Detect which cell encompasses the target text, then output its [X, Y] center coordinate. 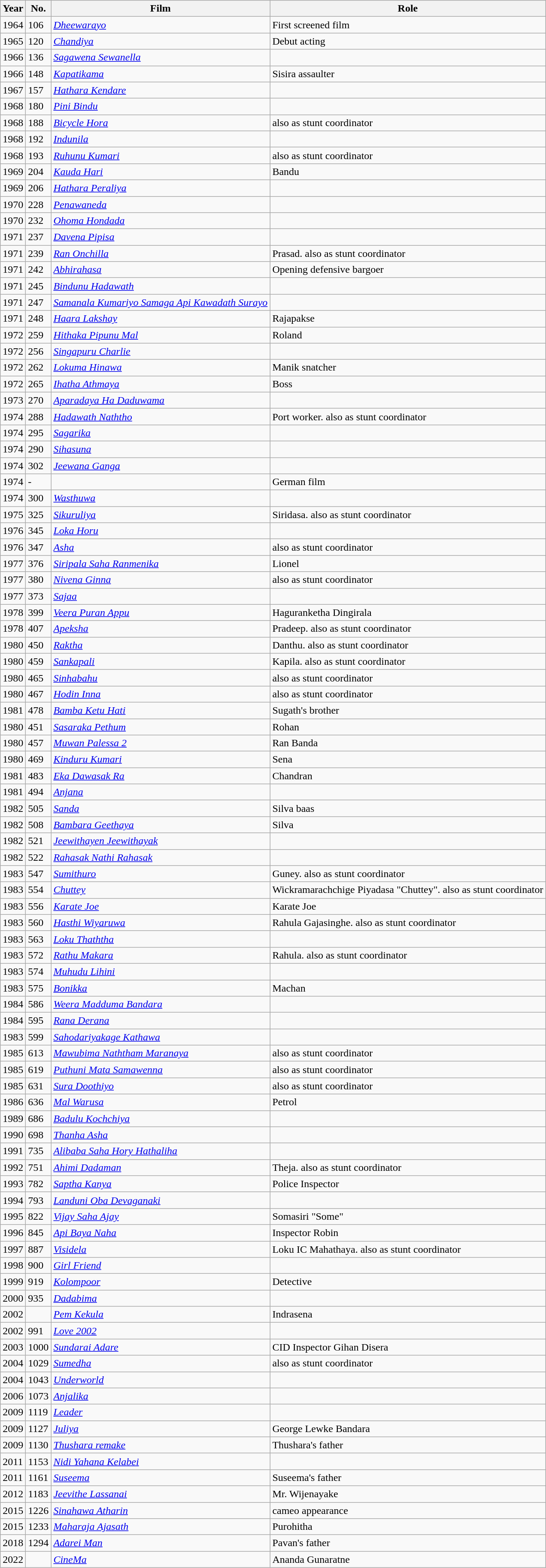
1999 [13, 1282]
1153 [39, 1461]
505 [39, 808]
556 [39, 906]
Kauda Hari [161, 172]
Year [13, 9]
845 [39, 1233]
2006 [13, 1396]
Wickramarachchige Piyadasa "Chuttey". also as stunt coordinator [408, 890]
Sura Doothiyo [161, 1086]
245 [39, 286]
459 [39, 661]
Puthuni Mata Samawenna [161, 1070]
1119 [39, 1412]
Hithaka Pipunu Mal [161, 335]
Apeksha [161, 629]
Eka Dawasak Ra [161, 776]
1294 [39, 1543]
Rajapakse [408, 319]
Indrasena [408, 1315]
Suseema [161, 1478]
Somasiri "Some" [408, 1216]
Samanala Kumariyo Samaga Api Kawadath Surayo [161, 302]
467 [39, 694]
Bamba Ketu Hati [161, 710]
Maharaja Ajasath [161, 1527]
1161 [39, 1478]
Jeewithayen Jeewithayak [161, 841]
Prasad. also as stunt coordinator [408, 253]
Vijay Saha Ajay [161, 1216]
Davena Pipisa [161, 237]
Saptha Kanya [161, 1184]
Purohitha [408, 1527]
457 [39, 743]
Api Baya Naha [161, 1233]
636 [39, 1102]
Underworld [161, 1380]
407 [39, 629]
Bambara Geethaya [161, 825]
Chandiya [161, 41]
Dheewarayo [161, 25]
Petrol [408, 1102]
1073 [39, 1396]
Singapuru Charlie [161, 351]
Ran Banda [408, 743]
120 [39, 41]
Loka Horu [161, 531]
Adarei Man [161, 1543]
Sikuruliya [161, 515]
Sinhabahu [161, 678]
Hasthi Wiyaruwa [161, 923]
Pini Bindu [161, 106]
Asha [161, 547]
735 [39, 1151]
Sajaa [161, 596]
Manik snatcher [408, 368]
Rana Derana [161, 1021]
Pavan's father [408, 1543]
900 [39, 1266]
325 [39, 515]
302 [39, 465]
Penawaneda [161, 205]
CineMa [161, 1559]
547 [39, 874]
Ihatha Athmaya [161, 384]
Inspector Robin [408, 1233]
German film [408, 482]
Rohan [408, 727]
Raktha [161, 645]
Anjana [161, 792]
Landuni Oba Devaganaki [161, 1200]
Rathu Makara [161, 955]
CID Inspector Gihan Disera [408, 1347]
Alibaba Saha Hory Hathaliha [161, 1151]
248 [39, 319]
751 [39, 1167]
Thushara remake [161, 1445]
Muhudu Lihini [161, 971]
Boss [408, 384]
Mal Warusa [161, 1102]
Kapila. also as stunt coordinator [408, 661]
Kolompoor [161, 1282]
478 [39, 710]
Silva [408, 825]
522 [39, 857]
106 [39, 25]
256 [39, 351]
Rahula. also as stunt coordinator [408, 955]
Love 2002 [161, 1331]
782 [39, 1184]
Bandu [408, 172]
Mr. Wijenayake [408, 1494]
631 [39, 1086]
Pem Kekula [161, 1315]
574 [39, 971]
Chandran [408, 776]
1989 [13, 1119]
1996 [13, 1233]
Ahimi Dadaman [161, 1167]
Theja. also as stunt coordinator [408, 1167]
Sankapali [161, 661]
206 [39, 188]
237 [39, 237]
290 [39, 449]
George Lewke Bandara [408, 1429]
1993 [13, 1184]
Leader [161, 1412]
Nivena Ginna [161, 580]
Sundarai Adare [161, 1347]
Sumedha [161, 1363]
822 [39, 1216]
586 [39, 1004]
Kapatikama [161, 74]
1995 [13, 1216]
Thanha Asha [161, 1135]
563 [39, 939]
399 [39, 612]
Sagawena Sewanella [161, 57]
239 [39, 253]
Anjalika [161, 1396]
572 [39, 955]
380 [39, 580]
Guney. also as stunt coordinator [408, 874]
Loku IC Mahathaya. also as stunt coordinator [408, 1249]
1975 [13, 515]
Jeewana Ganga [161, 465]
698 [39, 1135]
Siridasa. also as stunt coordinator [408, 515]
Chuttey [161, 890]
Hathara Kendare [161, 90]
919 [39, 1282]
347 [39, 547]
2022 [13, 1559]
Sena [408, 760]
887 [39, 1249]
Veera Puran Appu [161, 612]
192 [39, 139]
1990 [13, 1135]
Suseema's father [408, 1478]
232 [39, 221]
Weera Madduma Bandara [161, 1004]
Ran Onchilla [161, 253]
Danthu. also as stunt coordinator [408, 645]
Sinahawa Atharin [161, 1510]
Film [161, 9]
1967 [13, 90]
1127 [39, 1429]
991 [39, 1331]
300 [39, 498]
575 [39, 988]
No. [39, 9]
1992 [13, 1167]
Hodin Inna [161, 694]
Indunila [161, 139]
376 [39, 564]
Visidela [161, 1249]
373 [39, 596]
Bicycle Hora [161, 123]
2000 [13, 1298]
Aparadaya Ha Daduwama [161, 400]
Police Inspector [408, 1184]
686 [39, 1119]
Pradeep. also as stunt coordinator [408, 629]
619 [39, 1070]
508 [39, 825]
136 [39, 57]
Silva baas [408, 808]
Mawubima Naththam Maranaya [161, 1053]
Badulu Kochchiya [161, 1119]
1973 [13, 400]
Bonikka [161, 988]
1233 [39, 1527]
Juliya [161, 1429]
148 [39, 74]
451 [39, 727]
270 [39, 400]
262 [39, 368]
Muwan Palessa 2 [161, 743]
Siripala Saha Ranmenika [161, 564]
cameo appearance [408, 1510]
521 [39, 841]
595 [39, 1021]
1965 [13, 41]
Hathara Peraliya [161, 188]
1183 [39, 1494]
Detective [408, 1282]
193 [39, 155]
Roland [408, 335]
242 [39, 270]
Sihasuna [161, 449]
188 [39, 123]
935 [39, 1298]
Port worker. also as stunt coordinator [408, 416]
Thushara's father [408, 1445]
Sumithuro [161, 874]
554 [39, 890]
1029 [39, 1363]
180 [39, 106]
2012 [13, 1494]
Haara Lakshay [161, 319]
First screened film [408, 25]
450 [39, 645]
1986 [13, 1102]
157 [39, 90]
1998 [13, 1266]
Debut acting [408, 41]
Sugath's brother [408, 710]
Machan [408, 988]
Sahodariyakage Kathawa [161, 1037]
2018 [13, 1543]
1994 [13, 1200]
483 [39, 776]
1130 [39, 1445]
Lokuma Hinawa [161, 368]
613 [39, 1053]
Abhirahasa [161, 270]
Loku Thaththa [161, 939]
Opening defensive bargoer [408, 270]
Ruhunu Kumari [161, 155]
1991 [13, 1151]
247 [39, 302]
Kinduru Kumari [161, 760]
Girl Friend [161, 1266]
Hadawath Naththo [161, 416]
Sagarika [161, 433]
599 [39, 1037]
Wasthuwa [161, 498]
1964 [13, 25]
793 [39, 1200]
204 [39, 172]
Sasaraka Pethum [161, 727]
1997 [13, 1249]
Sisira assaulter [408, 74]
Rahula Gajasinghe. also as stunt coordinator [408, 923]
1226 [39, 1510]
Jeevithe Lassanai [161, 1494]
Bindunu Hadawath [161, 286]
Dadabima [161, 1298]
1000 [39, 1347]
259 [39, 335]
288 [39, 416]
494 [39, 792]
2003 [13, 1347]
Rahasak Nathi Rahasak [161, 857]
345 [39, 531]
295 [39, 433]
Nidi Yahana Kelabei [161, 1461]
Haguranketha Dingirala [408, 612]
Ohoma Hondada [161, 221]
Sanda [161, 808]
- [39, 482]
465 [39, 678]
228 [39, 205]
Ananda Gunaratne [408, 1559]
265 [39, 384]
Lionel [408, 564]
Role [408, 9]
1043 [39, 1380]
560 [39, 923]
469 [39, 760]
